Provide the (X, Y) coordinate of the cell's center where the given text is located.  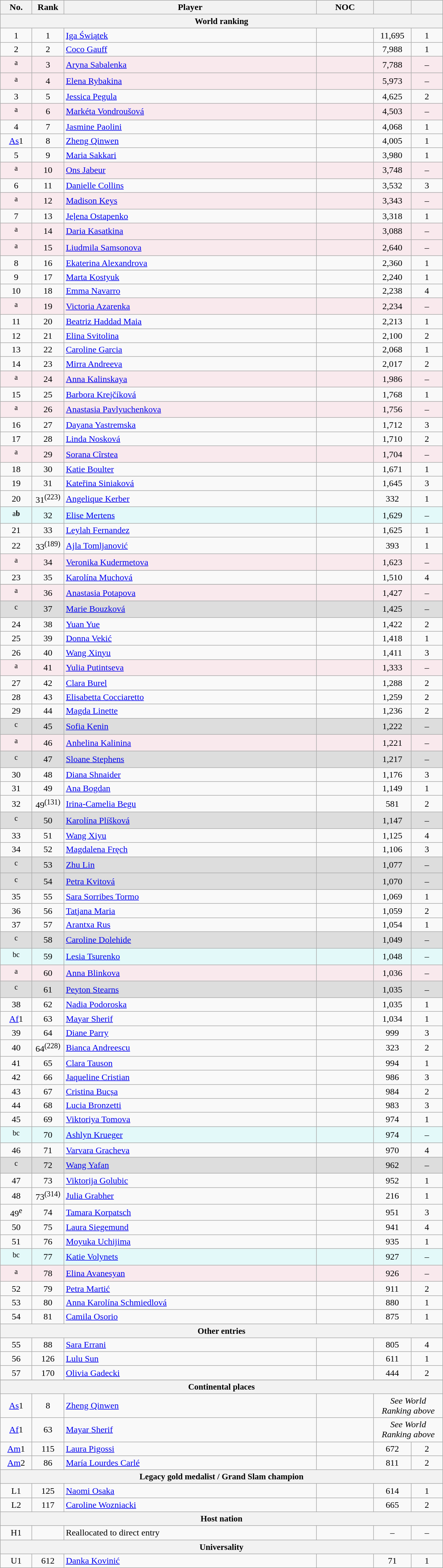
59 (48, 957)
Victoria Azarenka (190, 307)
Leylah Fernandez (190, 530)
875 (392, 1316)
Danka Kovinić (190, 1561)
L1 (16, 1491)
Aryna Sabalenka (190, 65)
Cristina Bucșa (190, 1092)
Varvara Gracheva (190, 1150)
Olivia Gadecki (190, 1373)
1,048 (392, 957)
Anastasia Pavlyuchenkova (190, 409)
Am2 (16, 1463)
Dayana Yastremska (190, 425)
Anastasia Potapova (190, 592)
1,049 (392, 940)
Naomi Osaka (190, 1491)
Universality (221, 1547)
1,125 (392, 836)
Maria Sakkari (190, 155)
Wang Yafan (190, 1165)
941 (392, 1227)
65 (48, 1063)
1,333 (392, 668)
Beatriz Haddad Maia (190, 322)
994 (392, 1063)
4,005 (392, 141)
Player (190, 7)
170 (48, 1373)
No. (16, 7)
Sara Errani (190, 1345)
2,360 (392, 263)
Emma Navarro (190, 291)
80 (48, 1302)
Coco Gauff (190, 49)
1,106 (392, 850)
88 (48, 1345)
2,068 (392, 350)
Donna Vekić (190, 638)
Tamara Korpatsch (190, 1212)
Other entries (221, 1331)
332 (392, 499)
33(189) (48, 546)
581 (392, 804)
73 (48, 1181)
1,259 (392, 697)
1,077 (392, 865)
805 (392, 1345)
Ajla Tomljanović (190, 546)
World ranking (221, 21)
811 (392, 1463)
1,712 (392, 425)
951 (392, 1212)
Irina-Camelia Begu (190, 804)
Elina Svitolina (190, 336)
Anna Blinkova (190, 973)
986 (392, 1077)
1,418 (392, 638)
Markéta Vondroušová (190, 112)
126 (48, 1359)
2,100 (392, 336)
Katie Boulter (190, 469)
62 (48, 1005)
Tatjana Maria (190, 911)
Sorana Cîrstea (190, 454)
1,069 (392, 896)
Rank (48, 7)
952 (392, 1181)
73(314) (48, 1196)
11,695 (392, 35)
926 (392, 1274)
Caroline Garcia (190, 350)
3,748 (392, 170)
H1 (16, 1533)
216 (392, 1196)
1,149 (392, 789)
Madison Keys (190, 201)
Clara Tauson (190, 1063)
672 (392, 1449)
Caroline Wozniacki (190, 1505)
983 (392, 1106)
68 (48, 1106)
Danielle Collins (190, 185)
2,240 (392, 277)
Yuan Yue (190, 624)
1,625 (392, 530)
Jessica Pegula (190, 96)
614 (392, 1491)
ab (16, 515)
64 (48, 1033)
Zhu Lin (190, 865)
Sara Sorribes Tormo (190, 896)
3,980 (392, 155)
4,503 (392, 112)
Petra Martić (190, 1288)
999 (392, 1033)
66 (48, 1077)
Magda Linette (190, 711)
1,768 (392, 394)
Sofia Kenin (190, 726)
911 (392, 1288)
Clara Burel (190, 683)
49e (16, 1212)
Am1 (16, 1449)
Daria Kasatkina (190, 231)
Ashlyn Krueger (190, 1135)
2,213 (392, 322)
3,343 (392, 201)
1,425 (392, 609)
U1 (16, 1561)
61 (48, 989)
María Lourdes Carlé (190, 1463)
72 (48, 1165)
Viktoriya Tomova (190, 1120)
1,036 (392, 973)
L2 (16, 1505)
2,640 (392, 247)
Mirra Andreeva (190, 364)
76 (48, 1241)
Marta Kostyuk (190, 277)
970 (392, 1150)
Karolína Muchová (190, 577)
Camila Osorio (190, 1316)
323 (392, 1048)
4,625 (392, 96)
1,986 (392, 379)
Yulia Putintseva (190, 668)
1,222 (392, 726)
393 (392, 546)
Ekaterina Alexandrova (190, 263)
1,427 (392, 592)
NOC (345, 7)
444 (392, 1373)
1,059 (392, 911)
Anhelina Kalinina (190, 743)
Moyuka Uchijima (190, 1241)
612 (48, 1561)
86 (48, 1463)
880 (392, 1302)
1,411 (392, 652)
1,221 (392, 743)
Elina Avanesyan (190, 1274)
1,704 (392, 454)
Barbora Krejčíková (190, 394)
77 (48, 1257)
1,422 (392, 624)
Peyton Stearns (190, 989)
31(223) (48, 499)
Jaqueline Cristian (190, 1077)
2,238 (392, 291)
Bianca Andreescu (190, 1048)
78 (48, 1274)
1,054 (392, 925)
Karolína Plíšková (190, 820)
665 (392, 1505)
49 (48, 789)
3,532 (392, 185)
Viktorija Golubic (190, 1181)
Nadia Podoroska (190, 1005)
Wang Xiyu (190, 836)
927 (392, 1257)
Reallocated to direct entry (190, 1533)
Petra Kvitová (190, 881)
5,973 (392, 81)
2,234 (392, 307)
1,510 (392, 577)
Jasmine Paolini (190, 127)
962 (392, 1165)
Ons Jabeur (190, 170)
Ana Bogdan (190, 789)
60 (48, 973)
Arantxa Rus (190, 925)
81 (48, 1316)
58 (48, 940)
117 (48, 1505)
1,070 (392, 881)
Elisabetta Cocciaretto (190, 697)
1,671 (392, 469)
2,017 (392, 364)
Lulu Sun (190, 1359)
Julia Grabher (190, 1196)
Marie Bouzková (190, 609)
1,236 (392, 711)
69 (48, 1120)
115 (48, 1449)
3,088 (392, 231)
611 (392, 1359)
Jeļena Ostapenko (190, 216)
Anna Karolína Schmiedlová (190, 1302)
Diana Shnaider (190, 775)
Iga Świątek (190, 35)
935 (392, 1241)
Continental places (221, 1387)
4,068 (392, 127)
1,147 (392, 820)
Laura Pigossi (190, 1449)
Caroline Dolehide (190, 940)
Lesia Tsurenko (190, 957)
Legacy gold medalist / Grand Slam champion (221, 1477)
984 (392, 1092)
1,217 (392, 759)
1,288 (392, 683)
Katie Volynets (190, 1257)
1,034 (392, 1019)
Veronika Kudermetova (190, 562)
Elena Rybakina (190, 81)
1,176 (392, 775)
Elise Mertens (190, 515)
67 (48, 1092)
70 (48, 1135)
Sloane Stephens (190, 759)
Diane Parry (190, 1033)
Anna Kalinskaya (190, 379)
Angelique Kerber (190, 499)
Host nation (221, 1519)
64(228) (48, 1048)
1,645 (392, 484)
75 (48, 1227)
3,318 (392, 216)
7,988 (392, 49)
Linda Nosková (190, 439)
1,629 (392, 515)
7,788 (392, 65)
Kateřina Siniaková (190, 484)
Magdalena Fręch (190, 850)
1,710 (392, 439)
Wang Xinyu (190, 652)
49(131) (48, 804)
Laura Siegemund (190, 1227)
1,756 (392, 409)
74 (48, 1212)
125 (48, 1491)
1,623 (392, 562)
79 (48, 1288)
Liudmila Samsonova (190, 247)
Lucia Bronzetti (190, 1106)
